Capture the cell that displays the provided text and extract its (x, y) central coordinate. 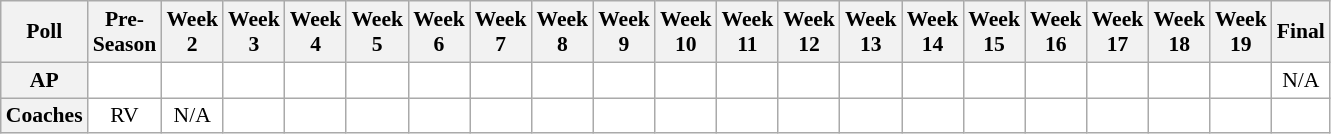
Week13 (871, 32)
Week19 (1241, 32)
Week9 (624, 32)
Coaches (44, 116)
Week6 (439, 32)
Week4 (316, 32)
Week15 (994, 32)
Final (1301, 32)
Week7 (501, 32)
Week11 (748, 32)
Week10 (686, 32)
Week16 (1056, 32)
Week18 (1179, 32)
RV (125, 116)
Pre-Season (125, 32)
Poll (44, 32)
AP (44, 80)
Week12 (809, 32)
Week14 (933, 32)
Week3 (254, 32)
Week2 (192, 32)
Week5 (377, 32)
Week17 (1118, 32)
Week8 (562, 32)
